Identify which cell holds the provided text, then report its [X, Y] central coordinate. 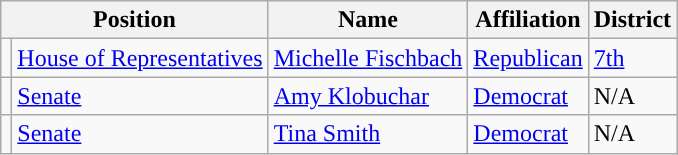
Amy Klobuchar [368, 96]
House of Representatives [140, 58]
7th [632, 58]
Position [134, 20]
Affiliation [528, 20]
District [632, 20]
Republican [528, 58]
Tina Smith [368, 134]
Michelle Fischbach [368, 58]
Name [368, 20]
